Search for the cell housing the specified text and yield its [X, Y] center coordinate. 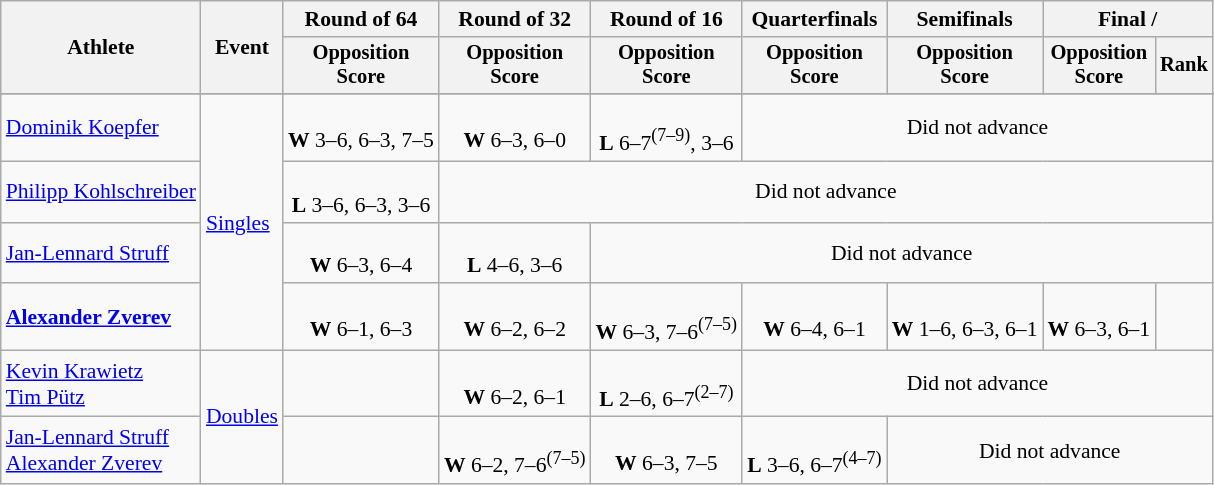
W 6–1, 6–3 [361, 318]
W 6–3, 6–0 [515, 128]
W 6–3, 7–6(7–5) [667, 318]
L 3–6, 6–7(4–7) [814, 450]
Jan-Lennard StruffAlexander Zverev [101, 450]
Kevin KrawietzTim Pütz [101, 384]
W 6–2, 6–2 [515, 318]
Round of 16 [667, 19]
L 6–7(7–9), 3–6 [667, 128]
Singles [242, 222]
W 6–2, 6–1 [515, 384]
W 6–4, 6–1 [814, 318]
L 2–6, 6–7(2–7) [667, 384]
Round of 64 [361, 19]
W 3–6, 6–3, 7–5 [361, 128]
Philipp Kohlschreiber [101, 192]
Final / [1127, 19]
Semifinals [965, 19]
Alexander Zverev [101, 318]
Event [242, 48]
Rank [1184, 66]
W 6–3, 7–5 [667, 450]
Dominik Koepfer [101, 128]
L 3–6, 6–3, 3–6 [361, 192]
Jan-Lennard Struff [101, 252]
Doubles [242, 417]
L 4–6, 3–6 [515, 252]
W 6–3, 6–1 [1098, 318]
W 1–6, 6–3, 6–1 [965, 318]
W 6–3, 6–4 [361, 252]
Round of 32 [515, 19]
W 6–2, 7–6(7–5) [515, 450]
Quarterfinals [814, 19]
Athlete [101, 48]
